Capture the cell that displays the provided text and extract its (X, Y) central coordinate. 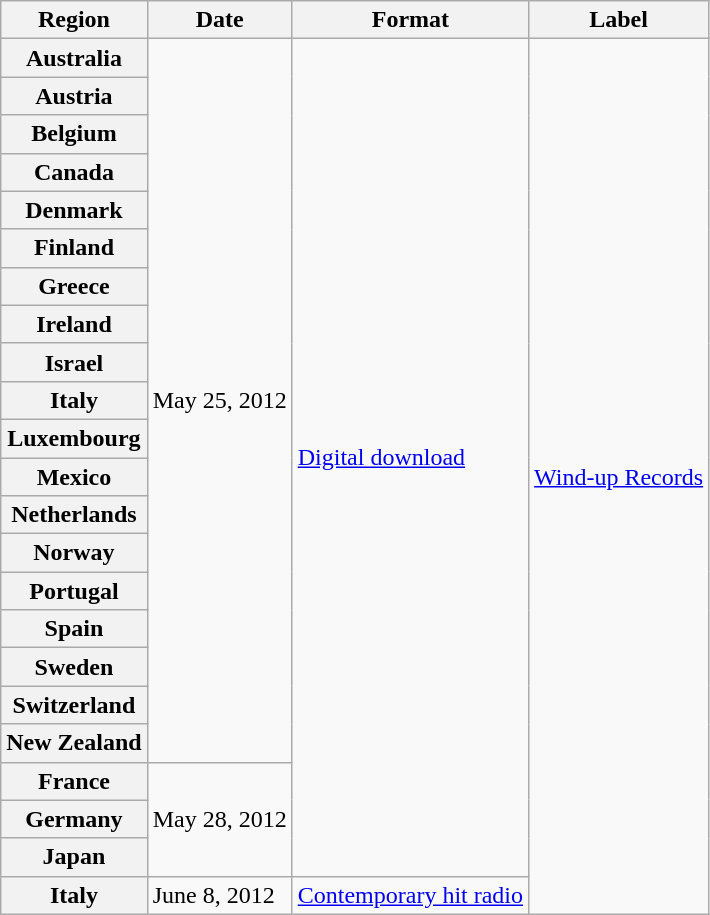
France (74, 781)
May 28, 2012 (220, 819)
Switzerland (74, 705)
Sweden (74, 667)
Canada (74, 172)
Norway (74, 553)
Denmark (74, 210)
Austria (74, 96)
Digital download (410, 458)
June 8, 2012 (220, 895)
Format (410, 20)
Region (74, 20)
Date (220, 20)
Ireland (74, 324)
Israel (74, 362)
Netherlands (74, 515)
Wind-up Records (619, 476)
Mexico (74, 477)
May 25, 2012 (220, 400)
New Zealand (74, 743)
Luxembourg (74, 438)
Contemporary hit radio (410, 895)
Belgium (74, 134)
Label (619, 20)
Germany (74, 819)
Portugal (74, 591)
Greece (74, 286)
Australia (74, 58)
Japan (74, 857)
Finland (74, 248)
Spain (74, 629)
